Provide the (x, y) coordinate of the cell's center where the given text is located.  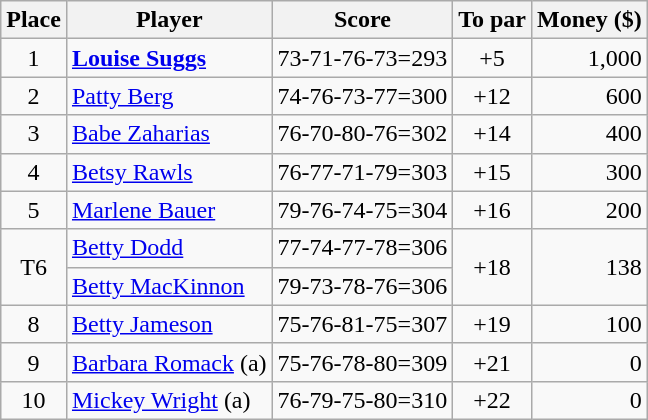
79-76-74-75=304 (362, 210)
Louise Suggs (169, 58)
Score (362, 20)
600 (590, 96)
75-76-78-80=309 (362, 362)
138 (590, 267)
Place (34, 20)
+21 (492, 362)
1,000 (590, 58)
1 (34, 58)
8 (34, 324)
300 (590, 172)
+12 (492, 96)
73-71-76-73=293 (362, 58)
To par (492, 20)
+15 (492, 172)
10 (34, 400)
4 (34, 172)
Mickey Wright (a) (169, 400)
74-76-73-77=300 (362, 96)
+18 (492, 267)
5 (34, 210)
77-74-77-78=306 (362, 248)
Patty Berg (169, 96)
+5 (492, 58)
+14 (492, 134)
9 (34, 362)
76-77-71-79=303 (362, 172)
Betty Jameson (169, 324)
Betty MacKinnon (169, 286)
3 (34, 134)
100 (590, 324)
Betsy Rawls (169, 172)
79-73-78-76=306 (362, 286)
75-76-81-75=307 (362, 324)
+16 (492, 210)
Barbara Romack (a) (169, 362)
+19 (492, 324)
Babe Zaharias (169, 134)
76-79-75-80=310 (362, 400)
Player (169, 20)
+22 (492, 400)
200 (590, 210)
Marlene Bauer (169, 210)
T6 (34, 267)
76-70-80-76=302 (362, 134)
2 (34, 96)
400 (590, 134)
Money ($) (590, 20)
Betty Dodd (169, 248)
